For the text-containing cell, return its midpoint in [x, y] coordinate format. 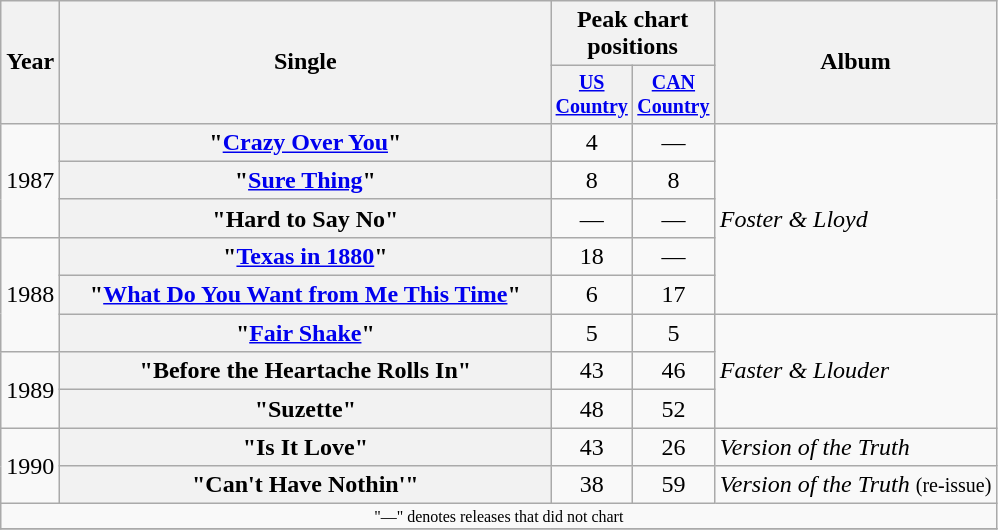
4 [592, 142]
Faster & Llouder [856, 371]
6 [592, 295]
52 [674, 409]
46 [674, 371]
Foster & Lloyd [856, 218]
"Suzette" [306, 409]
17 [674, 295]
"Can't Have Nothin'" [306, 485]
"Before the Heartache Rolls In" [306, 371]
"Sure Thing" [306, 180]
Single [306, 62]
1990 [30, 466]
26 [674, 447]
1987 [30, 180]
"Texas in 1880" [306, 256]
US Country [592, 94]
48 [592, 409]
Peak chartpositions [632, 34]
18 [592, 256]
1989 [30, 390]
CAN Country [674, 94]
Year [30, 62]
"Is It Love" [306, 447]
38 [592, 485]
"Crazy Over You" [306, 142]
59 [674, 485]
"What Do You Want from Me This Time" [306, 295]
Album [856, 62]
Version of the Truth [856, 447]
"—" denotes releases that did not chart [499, 516]
"Fair Shake" [306, 333]
1988 [30, 294]
"Hard to Say No" [306, 218]
Version of the Truth (re-issue) [856, 485]
